Pinpoint the cell where the given text exists, returning its (x, y) midpoint coordinate. 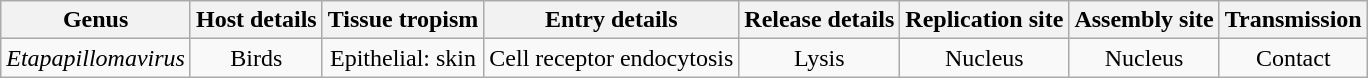
Replication site (984, 20)
Transmission (1293, 20)
Host details (256, 20)
Release details (820, 20)
Assembly site (1144, 20)
Entry details (612, 20)
Birds (256, 58)
Contact (1293, 58)
Genus (96, 20)
Cell receptor endocytosis (612, 58)
Tissue tropism (403, 20)
Epithelial: skin (403, 58)
Etapapillomavirus (96, 58)
Lysis (820, 58)
